Provide the (X, Y) coordinate of the cell's center where the given text is located.  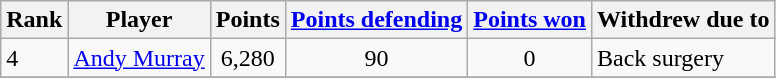
Andy Murray (139, 58)
Points (248, 20)
Withdrew due to (683, 20)
Points won (530, 20)
90 (376, 58)
Points defending (376, 20)
Player (139, 20)
0 (530, 58)
Back surgery (683, 58)
6,280 (248, 58)
Rank (34, 20)
4 (34, 58)
